Output the [x, y] coordinate of the center of the cell containing the given text.  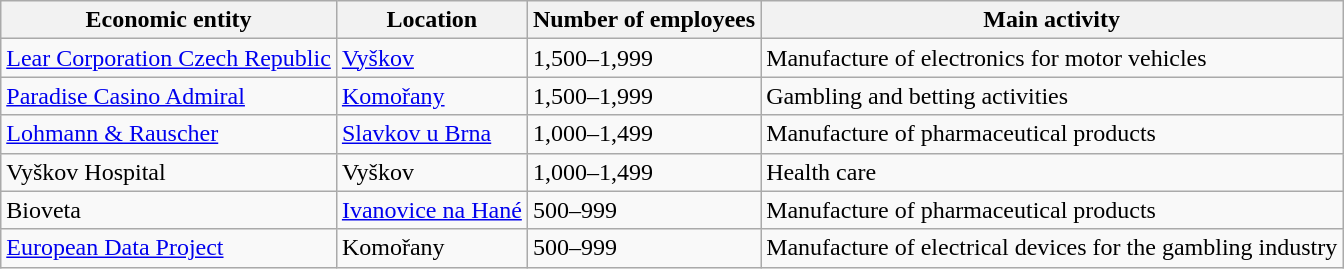
Gambling and betting activities [1052, 96]
Ivanovice na Hané [432, 210]
Lear Corporation Czech Republic [169, 58]
Manufacture of electrical devices for the gambling industry [1052, 248]
Bioveta [169, 210]
Vyškov Hospital [169, 172]
European Data Project [169, 248]
Paradise Casino Admiral [169, 96]
Number of employees [644, 20]
Manufacture of electronics for motor vehicles [1052, 58]
Location [432, 20]
Main activity [1052, 20]
Slavkov u Brna [432, 134]
Health care [1052, 172]
Lohmann & Rauscher [169, 134]
Economic entity [169, 20]
